From the cell containing the given text, extract its center point as (x, y) coordinate. 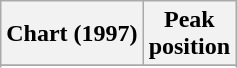
Peakposition (189, 34)
Chart (1997) (72, 34)
